Provide the [x, y] coordinate of the cell's center where the given text is located.  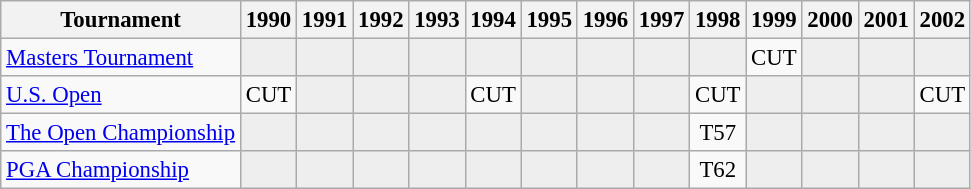
T62 [718, 170]
1992 [381, 20]
1999 [774, 20]
2001 [886, 20]
1995 [549, 20]
2000 [830, 20]
Tournament [121, 20]
1994 [493, 20]
1997 [661, 20]
1990 [268, 20]
The Open Championship [121, 133]
PGA Championship [121, 170]
1996 [605, 20]
T57 [718, 133]
U.S. Open [121, 95]
1991 [325, 20]
2002 [942, 20]
Masters Tournament [121, 58]
1998 [718, 20]
1993 [437, 20]
